Find where the given text appears and provide that cell's center as [x, y] coordinate. 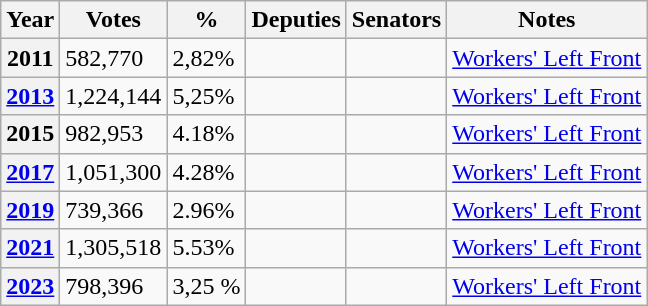
1,305,518 [114, 248]
2011 [30, 58]
2019 [30, 210]
4.28% [206, 172]
Senators [396, 20]
2023 [30, 286]
1,051,300 [114, 172]
798,396 [114, 286]
Deputies [296, 20]
2013 [30, 96]
% [206, 20]
3,25 % [206, 286]
Year [30, 20]
2015 [30, 134]
2.96% [206, 210]
2017 [30, 172]
5.53% [206, 248]
Notes [547, 20]
Votes [114, 20]
4.18% [206, 134]
5,25% [206, 96]
2021 [30, 248]
739,366 [114, 210]
1,224,144 [114, 96]
982,953 [114, 134]
582,770 [114, 58]
2,82% [206, 58]
